Detect which cell encompasses the target text, then output its [X, Y] center coordinate. 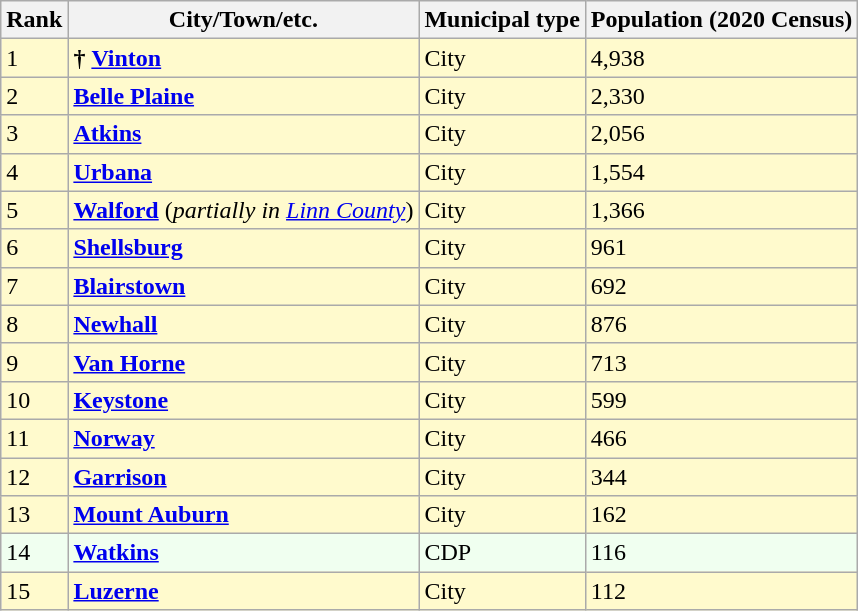
116 [721, 553]
12 [34, 477]
Urbana [244, 172]
11 [34, 438]
10 [34, 400]
1,366 [721, 210]
112 [721, 591]
162 [721, 515]
Garrison [244, 477]
7 [34, 286]
Norway [244, 438]
4,938 [721, 58]
Rank [34, 20]
4 [34, 172]
City/Town/etc. [244, 20]
Van Horne [244, 362]
Mount Auburn [244, 515]
6 [34, 248]
CDP [502, 553]
† Vinton [244, 58]
8 [34, 324]
Belle Plaine [244, 96]
13 [34, 515]
Walford (partially in Linn County) [244, 210]
466 [721, 438]
Keystone [244, 400]
344 [721, 477]
692 [721, 286]
9 [34, 362]
2,056 [721, 134]
Shellsburg [244, 248]
2,330 [721, 96]
15 [34, 591]
599 [721, 400]
876 [721, 324]
Blairstown [244, 286]
Atkins [244, 134]
Newhall [244, 324]
Watkins [244, 553]
713 [721, 362]
Population (2020 Census) [721, 20]
2 [34, 96]
1 [34, 58]
1,554 [721, 172]
14 [34, 553]
961 [721, 248]
Luzerne [244, 591]
Municipal type [502, 20]
3 [34, 134]
5 [34, 210]
